Provide the [x, y] coordinate of the cell's center where the given text is located.  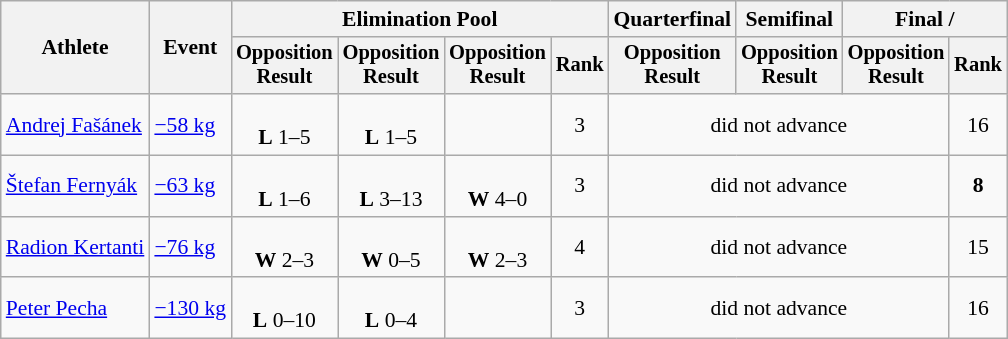
8 [978, 186]
Elimination Pool [420, 19]
Athlete [76, 48]
L 3–13 [392, 186]
Event [190, 48]
−130 kg [190, 308]
Final / [925, 19]
−63 kg [190, 186]
15 [978, 248]
L 0–10 [284, 308]
Quarterfinal [672, 19]
Andrej Fašánek [76, 124]
Peter Pecha [76, 308]
Semifinal [790, 19]
Štefan Fernyák [76, 186]
Radion Kertanti [76, 248]
4 [580, 248]
−58 kg [190, 124]
L 1–6 [284, 186]
L 0–4 [392, 308]
−76 kg [190, 248]
W 4–0 [498, 186]
W 0–5 [392, 248]
